Search for the cell housing the specified text and yield its [x, y] center coordinate. 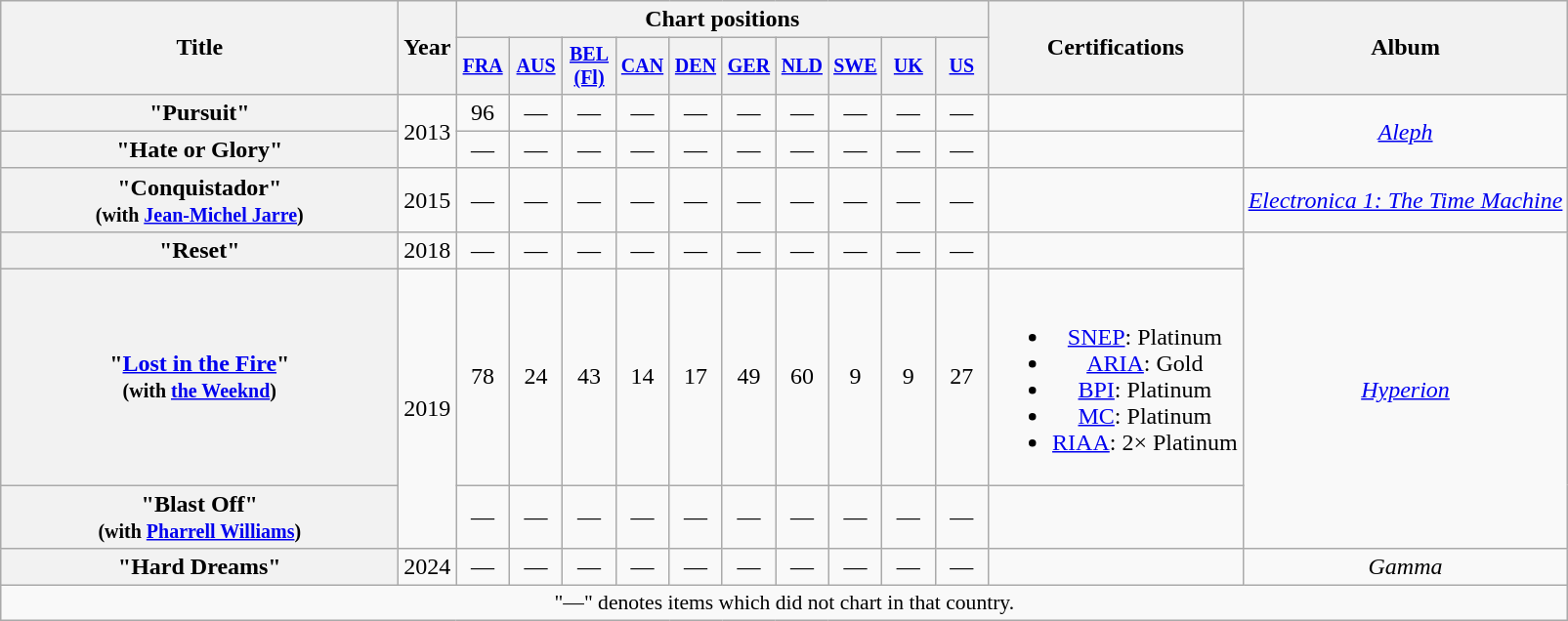
UK [909, 66]
78 [483, 377]
Certifications [1116, 48]
NLD [802, 66]
96 [483, 112]
SNEP: PlatinumARIA: GoldBPI: PlatinumMC: PlatinumRIAA: 2× Platinum [1116, 377]
"Conquistador"(with Jean-Michel Jarre) [199, 199]
"Pursuit" [199, 112]
US [961, 66]
GER [748, 66]
"—" denotes items which did not chart in that country. [784, 603]
49 [748, 377]
Electronica 1: The Time Machine [1405, 199]
Year [428, 48]
Gamma [1405, 567]
2013 [428, 131]
Title [199, 48]
CAN [642, 66]
2019 [428, 409]
14 [642, 377]
43 [589, 377]
"Hard Dreams" [199, 567]
"Reset" [199, 250]
27 [961, 377]
"Hate or Glory" [199, 149]
Aleph [1405, 131]
SWE [855, 66]
AUS [535, 66]
24 [535, 377]
FRA [483, 66]
DEN [696, 66]
"Blast Off"(with Pharrell Williams) [199, 517]
2015 [428, 199]
2024 [428, 567]
Chart positions [723, 20]
60 [802, 377]
17 [696, 377]
Album [1405, 48]
Hyperion [1405, 390]
BEL(Fl) [589, 66]
"Lost in the Fire" (with the Weeknd) [199, 377]
2018 [428, 250]
